From the cell containing the given text, extract its center point as [x, y] coordinate. 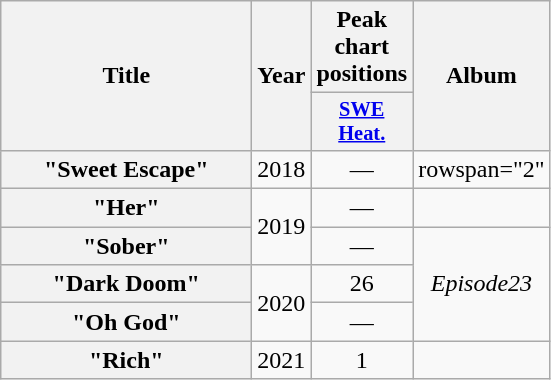
Title [126, 76]
Episode23 [482, 284]
Peak chart positions [362, 47]
2021 [282, 360]
"Sweet Escape" [126, 169]
"Oh God" [126, 322]
SWEHeat. [362, 122]
2018 [282, 169]
rowspan="2" [482, 169]
1 [362, 360]
"Dark Doom" [126, 284]
"Sober" [126, 246]
2019 [282, 227]
26 [362, 284]
2020 [282, 303]
Year [282, 76]
Album [482, 76]
"Rich" [126, 360]
"Her" [126, 208]
